Capture the cell that displays the provided text and extract its [x, y] central coordinate. 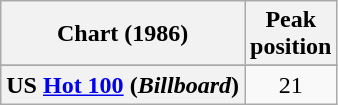
Chart (1986) [123, 34]
21 [290, 85]
Peakposition [290, 34]
US Hot 100 (Billboard) [123, 85]
